From the cell containing the given text, extract its center point as [X, Y] coordinate. 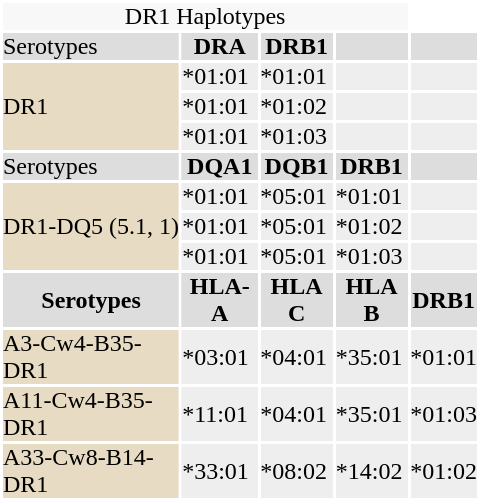
*08:02 [296, 471]
DR1 Haplotypes [205, 16]
*03:01 [220, 357]
HLA-A [220, 300]
DQB1 [296, 166]
DRA [220, 46]
*14:02 [372, 471]
*33:01 [220, 471]
*11:01 [220, 414]
DR1-DQ5 (5.1, 1) [91, 226]
A3-Cw4-B35-DR1 [91, 357]
A11-Cw4-B35-DR1 [91, 414]
DQA1 [220, 166]
DR1 [91, 106]
A33-Cw8-B14-DR1 [91, 471]
HLA B [372, 300]
HLA C [296, 300]
